Pinpoint the cell where the given text exists, returning its [X, Y] midpoint coordinate. 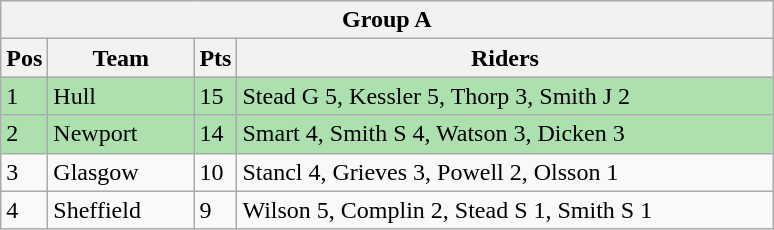
Stead G 5, Kessler 5, Thorp 3, Smith J 2 [505, 96]
Hull [121, 96]
Pos [24, 58]
Pts [216, 58]
Riders [505, 58]
4 [24, 210]
Smart 4, Smith S 4, Watson 3, Dicken 3 [505, 134]
3 [24, 172]
Group A [387, 20]
1 [24, 96]
Stancl 4, Grieves 3, Powell 2, Olsson 1 [505, 172]
14 [216, 134]
15 [216, 96]
Wilson 5, Complin 2, Stead S 1, Smith S 1 [505, 210]
2 [24, 134]
9 [216, 210]
Glasgow [121, 172]
Newport [121, 134]
10 [216, 172]
Team [121, 58]
Sheffield [121, 210]
